Find where the given text appears and provide that cell's center as (x, y) coordinate. 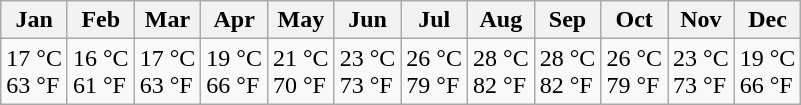
21 °C70 °F (300, 72)
Apr (234, 20)
Jan (34, 20)
Jul (434, 20)
Aug (502, 20)
Dec (768, 20)
Oct (634, 20)
Sep (568, 20)
Jun (368, 20)
16 °C61 °F (100, 72)
Nov (702, 20)
Mar (168, 20)
May (300, 20)
Feb (100, 20)
